Scan for the cell matching the given text and deliver its [x, y] coordinate at center. 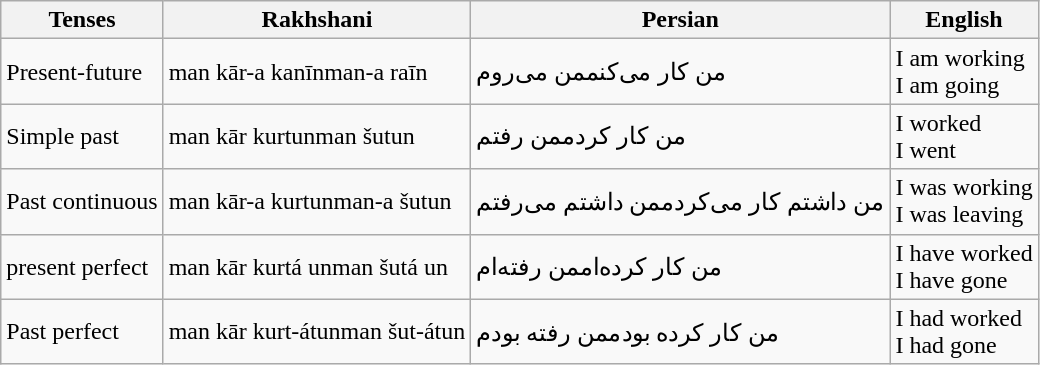
man kār kurt-átunman šut-átun [317, 332]
man kār-a kanīnman-a raīn [317, 72]
present perfect [82, 266]
Rakhshani [317, 20]
من داشتم کار می‌کردممن داشتم می‌رفتم [680, 202]
من کار کردممن رفتم [680, 136]
man kār kurtá unman šutá un [317, 266]
Simple past [82, 136]
من کار می‌کنممن می‌روم [680, 72]
I was workingI was leaving [964, 202]
Tenses [82, 20]
I workedI went [964, 136]
man kār kurtunman šutun [317, 136]
Past perfect [82, 332]
man kār-a kurtunman-a šutun [317, 202]
English [964, 20]
I am workingI am going [964, 72]
I have workedI have gone [964, 266]
من کار کرده بودممن رفته بودم [680, 332]
من کار کرده‌اممن رفته‌ام [680, 266]
I had workedI had gone [964, 332]
Persian [680, 20]
Present-future [82, 72]
Past continuous [82, 202]
